Capture the cell that displays the provided text and extract its (X, Y) central coordinate. 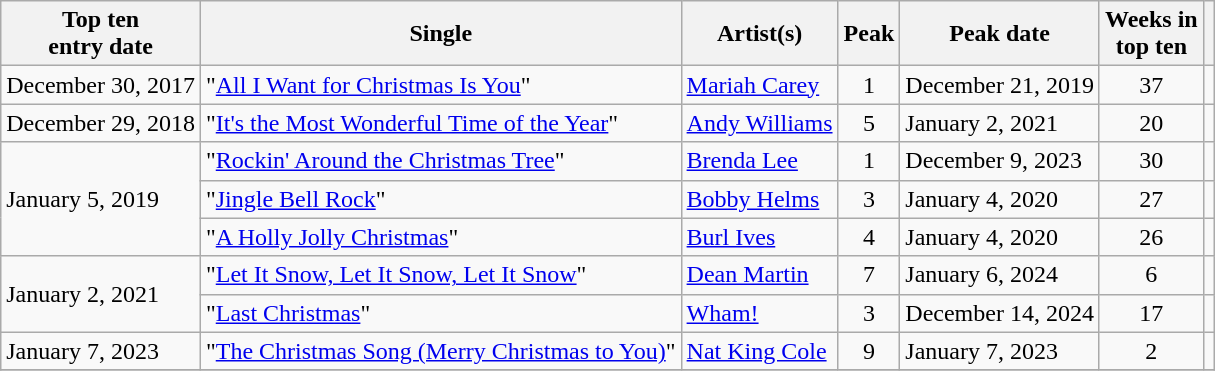
Andy Williams (760, 123)
December 29, 2018 (101, 123)
7 (869, 275)
Peak (869, 34)
"It's the Most Wonderful Time of the Year" (440, 123)
17 (1151, 313)
"Jingle Bell Rock" (440, 199)
January 5, 2019 (101, 199)
4 (869, 237)
Single (440, 34)
December 9, 2023 (1000, 161)
27 (1151, 199)
Peak date (1000, 34)
Brenda Lee (760, 161)
"Let It Snow, Let It Snow, Let It Snow" (440, 275)
December 21, 2019 (1000, 85)
6 (1151, 275)
Weeks intop ten (1151, 34)
Burl Ives (760, 237)
December 14, 2024 (1000, 313)
5 (869, 123)
Wham! (760, 313)
37 (1151, 85)
"Last Christmas" (440, 313)
Dean Martin (760, 275)
Mariah Carey (760, 85)
Nat King Cole (760, 351)
"The Christmas Song (Merry Christmas to You)" (440, 351)
Bobby Helms (760, 199)
"A Holly Jolly Christmas" (440, 237)
"All I Want for Christmas Is You" (440, 85)
2 (1151, 351)
26 (1151, 237)
December 30, 2017 (101, 85)
January 6, 2024 (1000, 275)
20 (1151, 123)
Top tenentry date (101, 34)
9 (869, 351)
"Rockin' Around the Christmas Tree" (440, 161)
30 (1151, 161)
Artist(s) (760, 34)
